Find where the given text appears and provide that cell's center as (X, Y) coordinate. 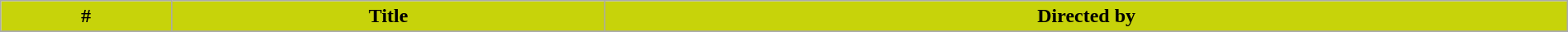
Directed by (1087, 16)
# (86, 16)
Title (389, 16)
